Pinpoint the cell where the given text exists, returning its (X, Y) midpoint coordinate. 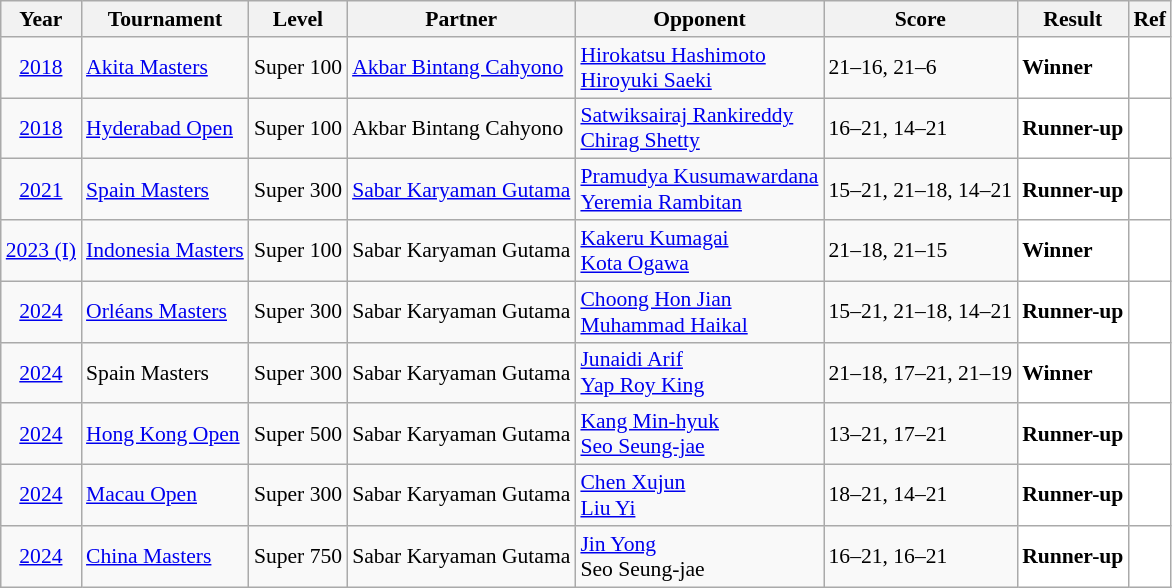
Pramudya Kusumawardana Yeremia Rambitan (699, 190)
Ref (1149, 19)
16–21, 16–21 (921, 556)
Super 750 (298, 556)
Hirokatsu Hashimoto Hiroyuki Saeki (699, 68)
Result (1072, 19)
Partner (461, 19)
Kang Min-hyuk Seo Seung-jae (699, 434)
Chen Xujun Liu Yi (699, 496)
Hong Kong Open (165, 434)
16–21, 14–21 (921, 128)
21–16, 21–6 (921, 68)
Satwiksairaj Rankireddy Chirag Shetty (699, 128)
Indonesia Masters (165, 250)
Opponent (699, 19)
Jin Yong Seo Seung-jae (699, 556)
Kakeru Kumagai Kota Ogawa (699, 250)
Hyderabad Open (165, 128)
Score (921, 19)
13–21, 17–21 (921, 434)
Year (41, 19)
21–18, 21–15 (921, 250)
Macau Open (165, 496)
2021 (41, 190)
Tournament (165, 19)
Orléans Masters (165, 312)
Level (298, 19)
China Masters (165, 556)
Junaidi Arif Yap Roy King (699, 372)
Choong Hon Jian Muhammad Haikal (699, 312)
21–18, 17–21, 21–19 (921, 372)
Akita Masters (165, 68)
18–21, 14–21 (921, 496)
2023 (I) (41, 250)
Super 500 (298, 434)
